Extract the [x, y] coordinate from the center of the cell holding the provided text.  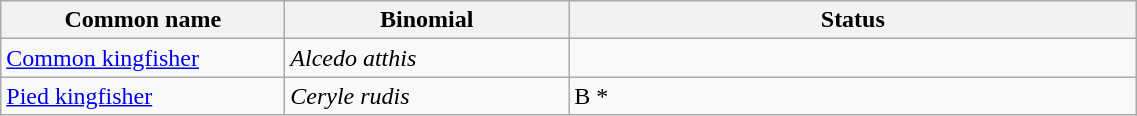
Common kingfisher [143, 58]
Ceryle rudis [427, 96]
Binomial [427, 20]
Pied kingfisher [143, 96]
Alcedo atthis [427, 58]
Status [853, 20]
Common name [143, 20]
B * [853, 96]
